For the text-containing cell, return its midpoint in [x, y] coordinate format. 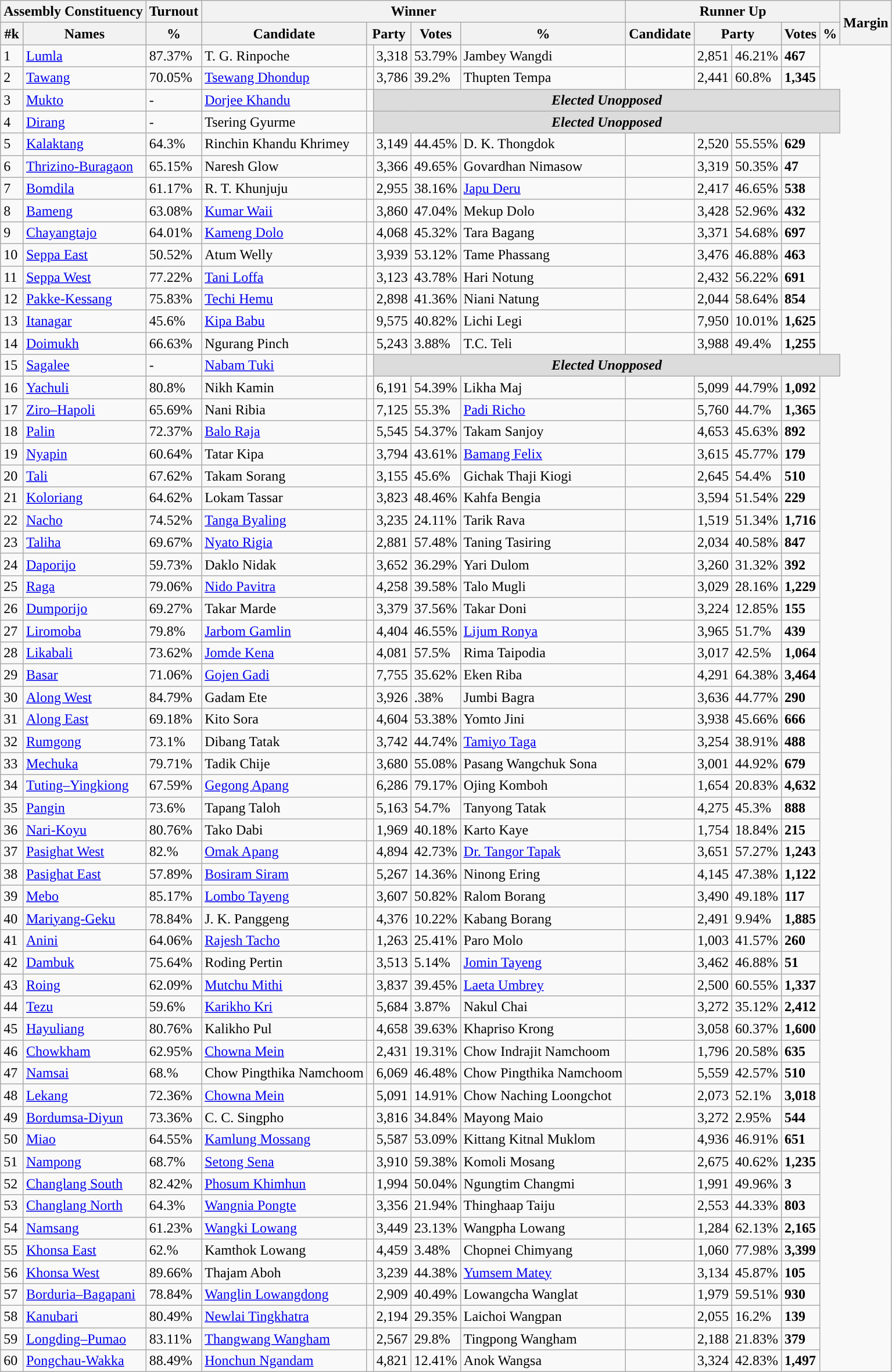
39.63% [436, 1029]
7,125 [392, 410]
3,224 [712, 608]
42.57% [757, 1073]
3,816 [392, 1117]
5,587 [392, 1140]
4,068 [392, 232]
53.79% [436, 56]
1,994 [392, 1184]
Omak Apang [284, 852]
260 [801, 940]
Bordumsa-Diyun [84, 1117]
5,091 [392, 1095]
14 [12, 343]
Japu Deru [543, 188]
10 [12, 255]
Kipa Babu [284, 321]
1,255 [801, 343]
39.2% [436, 78]
439 [801, 631]
56.22% [757, 277]
64.06% [174, 940]
290 [801, 697]
3,462 [712, 962]
12 [12, 299]
3,680 [392, 764]
49 [12, 1117]
4,291 [712, 675]
R. T. Khunjuju [284, 188]
40.58% [757, 542]
229 [801, 498]
64.38% [757, 675]
Nyato Rigia [284, 542]
72.37% [174, 432]
69.18% [174, 719]
87.37% [174, 56]
3,001 [712, 764]
3,742 [392, 741]
3,823 [392, 498]
59.6% [174, 1007]
2,073 [712, 1095]
Ngurang Pinch [284, 343]
Kamthok Lowang [284, 1250]
6,191 [392, 388]
651 [801, 1140]
52.96% [757, 210]
3,318 [392, 56]
40.49% [436, 1294]
Mekup Dolo [543, 210]
43.78% [436, 277]
Eken Riba [543, 675]
2,675 [712, 1162]
847 [801, 542]
9.94% [757, 918]
Kito Sora [284, 719]
44.79% [757, 388]
65.15% [174, 166]
463 [801, 255]
5,267 [392, 874]
3.88% [436, 343]
64.01% [174, 232]
53.38% [436, 719]
Thajam Aboh [284, 1272]
3,123 [392, 277]
2,645 [712, 476]
64.62% [174, 498]
3,254 [712, 741]
36 [12, 830]
19.31% [436, 1051]
Nido Pavitra [284, 586]
45.63% [757, 432]
C. C. Singpho [284, 1117]
59.51% [757, 1294]
629 [801, 144]
Kabang Borang [543, 918]
33 [12, 764]
82.% [174, 852]
Karto Kaye [543, 830]
40.18% [436, 830]
2 [12, 78]
38.91% [757, 741]
59.38% [436, 1162]
4,459 [392, 1250]
Pongchau-Wakka [84, 1361]
Raga [84, 586]
3,965 [712, 631]
66.63% [174, 343]
Wangnia Pongte [284, 1206]
29.35% [436, 1316]
467 [801, 56]
79.17% [436, 786]
44.38% [436, 1272]
72.36% [174, 1095]
Along East [84, 719]
6 [12, 166]
68.7% [174, 1162]
1,263 [392, 940]
42.83% [757, 1361]
Rajesh Tacho [284, 940]
Liromoba [84, 631]
#k [12, 34]
Doimukh [84, 343]
Margin [866, 23]
Tingpong Wangham [543, 1338]
T. G. Rinpoche [284, 56]
105 [801, 1272]
73.36% [174, 1117]
14.36% [436, 874]
28 [12, 653]
Tanyong Tatak [543, 808]
40.82% [436, 321]
2,955 [392, 188]
Paro Molo [543, 940]
1,497 [801, 1361]
62.% [174, 1250]
10.01% [757, 321]
Dambuk [84, 962]
17 [12, 410]
45.87% [757, 1272]
Daklo Nidak [284, 564]
57.48% [436, 542]
21.83% [757, 1338]
71.06% [174, 675]
3,615 [712, 454]
3,837 [392, 985]
9 [12, 232]
63.08% [174, 210]
3,371 [712, 232]
65.69% [174, 410]
40.62% [757, 1162]
3,636 [712, 697]
88.49% [174, 1361]
4 [12, 122]
Lekang [84, 1095]
538 [801, 188]
84.79% [174, 697]
38.16% [436, 188]
49.18% [757, 896]
31 [12, 719]
215 [801, 830]
19 [12, 454]
46.48% [436, 1073]
46 [12, 1051]
60 [12, 1361]
Bosiram Siram [284, 874]
3,464 [801, 675]
3,860 [392, 210]
Dorjee Khandu [284, 100]
Kamlung Mossang [284, 1140]
52 [12, 1184]
379 [801, 1338]
Turnout [174, 12]
69.67% [174, 542]
48.46% [436, 498]
5 [12, 144]
55.3% [436, 410]
3.87% [436, 1007]
5.14% [436, 962]
73.6% [174, 808]
50.35% [757, 166]
139 [801, 1316]
Atum Welly [284, 255]
T.C. Teli [543, 343]
2,165 [801, 1228]
2,431 [392, 1051]
Seppa East [84, 255]
3,018 [801, 1095]
Thangwang Wangham [284, 1338]
Takar Doni [543, 608]
Techi Hemu [284, 299]
3.48% [436, 1250]
3,017 [712, 653]
70.05% [174, 78]
45.77% [757, 454]
2,898 [392, 299]
Nakul Chai [543, 1007]
20 [12, 476]
Chow Naching Loongchot [543, 1095]
Chopnei Chimyang [543, 1250]
89.66% [174, 1272]
24.11% [436, 520]
J. K. Panggeng [284, 918]
51.34% [757, 520]
Khonsa East [84, 1250]
Yari Dulom [543, 564]
Chayangtajo [84, 232]
68.% [174, 1073]
Anok Wangsa [543, 1361]
Mebo [84, 896]
29.8% [436, 1338]
55 [12, 1250]
85.17% [174, 896]
53 [12, 1206]
Namsang [84, 1228]
21 [12, 498]
5,684 [392, 1007]
61.17% [174, 188]
60.37% [757, 1029]
46.21% [757, 56]
155 [801, 608]
43.61% [436, 454]
Roding Pertin [284, 962]
Runner Up [733, 12]
5,760 [712, 410]
Gadam Ete [284, 697]
2,432 [712, 277]
34 [12, 786]
1,625 [801, 321]
Borduria–Bagapani [84, 1294]
Talo Mugli [543, 586]
Taning Tasiring [543, 542]
50.52% [174, 255]
Rinchin Khandu Khrimey [284, 144]
1,754 [712, 830]
.38% [436, 697]
53.09% [436, 1140]
Kalikho Pul [284, 1029]
53.12% [436, 255]
Tsewang Dhondup [284, 78]
49.96% [757, 1184]
67.62% [174, 476]
Chow Indrajit Namchoom [543, 1051]
Tawang [84, 78]
3,939 [392, 255]
10.22% [436, 918]
Setong Sena [284, 1162]
Newlai Tingkhatra [284, 1316]
Nampong [84, 1162]
54.7% [436, 808]
3,379 [392, 608]
75.83% [174, 299]
3,513 [392, 962]
3,988 [712, 343]
3,324 [712, 1361]
2,044 [712, 299]
58.64% [757, 299]
635 [801, 1051]
544 [801, 1117]
Tarik Rava [543, 520]
Anini [84, 940]
28.16% [757, 586]
49.65% [436, 166]
2,034 [712, 542]
12.85% [757, 608]
41.36% [436, 299]
Dibang Tatak [284, 741]
3,428 [712, 210]
5,099 [712, 388]
73.1% [174, 741]
1,229 [801, 586]
Along West [84, 697]
2,500 [712, 985]
54.39% [436, 388]
27 [12, 631]
39 [12, 896]
Kumar Waii [284, 210]
44.92% [757, 764]
56 [12, 1272]
44.45% [436, 144]
62.09% [174, 985]
18.84% [757, 830]
Lijum Ronya [543, 631]
1,979 [712, 1294]
54.68% [757, 232]
75.64% [174, 962]
Taliha [84, 542]
18 [12, 432]
4,658 [392, 1029]
117 [801, 896]
2,520 [712, 144]
2,491 [712, 918]
60.55% [757, 985]
Nabam Tuki [284, 366]
3,449 [392, 1228]
3,058 [712, 1029]
1,064 [801, 653]
79.06% [174, 586]
44.33% [757, 1206]
Nikh Kamin [284, 388]
Tadik Chije [284, 764]
4,376 [392, 918]
Khapriso Krong [543, 1029]
679 [801, 764]
Wanglin Lowangdong [284, 1294]
691 [801, 277]
59 [12, 1338]
57.89% [174, 874]
803 [801, 1206]
488 [801, 741]
Nani Ribia [284, 410]
74.52% [174, 520]
1,885 [801, 918]
57 [12, 1294]
6,069 [392, 1073]
Roing [84, 985]
Naresh Glow [284, 166]
Lichi Legi [543, 321]
Lumla [84, 56]
2,553 [712, 1206]
35 [12, 808]
Bameng [84, 210]
Ninong Ering [543, 874]
Names [84, 34]
5,559 [712, 1073]
854 [801, 299]
3,399 [801, 1250]
13 [12, 321]
Bamang Felix [543, 454]
3,490 [712, 896]
51.7% [757, 631]
666 [801, 719]
Likha Maj [543, 388]
1,092 [801, 388]
1,060 [712, 1250]
5,163 [392, 808]
46.91% [757, 1140]
61.23% [174, 1228]
Basar [84, 675]
37 [12, 852]
79.71% [174, 764]
3,356 [392, 1206]
41 [12, 940]
57.5% [436, 653]
Nyapin [84, 454]
8 [12, 210]
39.58% [436, 586]
888 [801, 808]
3,926 [392, 697]
42 [12, 962]
Hayuliang [84, 1029]
37.56% [436, 608]
2,055 [712, 1316]
Jambey Wangdi [543, 56]
Gojen Gadi [284, 675]
Lombo Tayeng [284, 896]
36.29% [436, 564]
Sagalee [84, 366]
4,145 [712, 874]
Tako Dabi [284, 830]
Pasang Wangchuk Sona [543, 764]
Lowangcha Wanglat [543, 1294]
58 [12, 1316]
Karikho Kri [284, 1007]
Kameng Dolo [284, 232]
82.42% [174, 1184]
Takam Sanjoy [543, 432]
Tamiyo Taga [543, 741]
49.4% [757, 343]
16.2% [757, 1316]
Yachuli [84, 388]
4,404 [392, 631]
47.04% [436, 210]
77.22% [174, 277]
Nacho [84, 520]
Takam Sorang [284, 476]
12.41% [436, 1361]
45 [12, 1029]
Mayong Maio [543, 1117]
67.59% [174, 786]
50.82% [436, 896]
Miao [84, 1140]
23 [12, 542]
32 [12, 741]
179 [801, 454]
3,476 [712, 255]
3,594 [712, 498]
4,275 [712, 808]
Laeta Umbrey [543, 985]
31.32% [757, 564]
54.37% [436, 432]
44.77% [757, 697]
44 [12, 1007]
3,910 [392, 1162]
Thrizino-Buragaon [84, 166]
2,851 [712, 56]
Namsai [84, 1073]
Rima Taipodia [543, 653]
Govardhan Nimasow [543, 166]
Phosum Khimhun [284, 1184]
20.83% [757, 786]
Thupten Tempa [543, 78]
Tali [84, 476]
52.1% [757, 1095]
1,243 [801, 852]
3,260 [712, 564]
Changlang North [84, 1206]
24 [12, 564]
80.49% [174, 1316]
35.62% [436, 675]
3,651 [712, 852]
Lokam Tassar [284, 498]
62.95% [174, 1051]
Koloriang [84, 498]
1,991 [712, 1184]
59.73% [174, 564]
Mariyang-Geku [84, 918]
25 [12, 586]
Thinghaap Taiju [543, 1206]
Mechuka [84, 764]
51.54% [757, 498]
Honchun Ngandam [284, 1361]
3,319 [712, 166]
1,003 [712, 940]
1 [12, 56]
38 [12, 874]
44.7% [757, 410]
Tanga Byaling [284, 520]
73.62% [174, 653]
15 [12, 366]
34.84% [436, 1117]
40 [12, 918]
Kalaktang [84, 144]
26 [12, 608]
2,417 [712, 188]
55.55% [757, 144]
64.55% [174, 1140]
Takar Marde [284, 608]
Jumbi Bagra [543, 697]
Longding–Pumao [84, 1338]
62.13% [757, 1228]
48 [12, 1095]
54.4% [757, 476]
Komoli Mosang [543, 1162]
Changlang South [84, 1184]
Wangki Lowang [284, 1228]
Dumporijo [84, 608]
Pasighat West [84, 852]
50 [12, 1140]
50.04% [436, 1184]
45.3% [757, 808]
79.8% [174, 631]
Pangin [84, 808]
Jarbom Gamlin [284, 631]
20.58% [757, 1051]
Gegong Apang [284, 786]
42.73% [436, 852]
3,149 [392, 144]
3,134 [712, 1272]
69.27% [174, 608]
Palin [84, 432]
7 [12, 188]
30 [12, 697]
Winner [414, 12]
43 [12, 985]
2,567 [392, 1338]
23.13% [436, 1228]
Kittang Kitnal Muklom [543, 1140]
39.45% [436, 985]
60.8% [757, 78]
Hari Notung [543, 277]
1,716 [801, 520]
Pakke-Kessang [84, 299]
1,235 [801, 1162]
Nari-Koyu [84, 830]
1,969 [392, 830]
3,607 [392, 896]
Tara Bagang [543, 232]
3,652 [392, 564]
Gichak Thaji Kiogi [543, 476]
83.11% [174, 1338]
1,345 [801, 78]
Assembly Constituency [73, 12]
1,600 [801, 1029]
4,081 [392, 653]
7,950 [712, 321]
6,286 [392, 786]
Likabali [84, 653]
Laichoi Wangpan [543, 1316]
4,936 [712, 1140]
Khonsa West [84, 1272]
Ojing Komboh [543, 786]
Niani Natung [543, 299]
3,366 [392, 166]
9,575 [392, 321]
Jomin Tayeng [543, 962]
Wangpha Lowang [543, 1228]
4,258 [392, 586]
Tapang Taloh [284, 808]
5,545 [392, 432]
55.08% [436, 764]
Tsering Gyurme [284, 122]
25.41% [436, 940]
42.5% [757, 653]
1,654 [712, 786]
57.27% [757, 852]
60.64% [174, 454]
2.95% [757, 1117]
16 [12, 388]
Mutchu Mithi [284, 985]
Ngungtim Changmi [543, 1184]
Yumsem Matey [543, 1272]
892 [801, 432]
4,632 [801, 786]
1,337 [801, 985]
2,909 [392, 1294]
22 [12, 520]
2,188 [712, 1338]
Daporijo [84, 564]
Rumgong [84, 741]
432 [801, 210]
11 [12, 277]
Itanagar [84, 321]
Jomde Kena [284, 653]
Kahfa Bengia [543, 498]
1,122 [801, 874]
44.74% [436, 741]
Pasighat East [84, 874]
3,155 [392, 476]
1,365 [801, 410]
2,441 [712, 78]
Dr. Tangor Tapak [543, 852]
4,821 [392, 1361]
Balo Raja [284, 432]
4,653 [712, 432]
45.32% [436, 232]
7,755 [392, 675]
Kanubari [84, 1316]
930 [801, 1294]
3,239 [392, 1272]
1,519 [712, 520]
54 [12, 1228]
5,243 [392, 343]
2,194 [392, 1316]
77.98% [757, 1250]
2,881 [392, 542]
Yomto Jini [543, 719]
Tezu [84, 1007]
Seppa West [84, 277]
14.91% [436, 1095]
2,412 [801, 1007]
Chowkham [84, 1051]
46.65% [757, 188]
Ziro–Hapoli [84, 410]
Tani Loffa [284, 277]
41.57% [757, 940]
45.66% [757, 719]
3,938 [712, 719]
Ralom Borang [543, 896]
46.55% [436, 631]
1,284 [712, 1228]
697 [801, 232]
Bomdila [84, 188]
4,894 [392, 852]
Dirang [84, 122]
3,794 [392, 454]
1,796 [712, 1051]
392 [801, 564]
Tame Phassang [543, 255]
4,604 [392, 719]
Padi Richo [543, 410]
3,786 [392, 78]
80.8% [174, 388]
29 [12, 675]
3,029 [712, 586]
47.38% [757, 874]
3,235 [392, 520]
21.94% [436, 1206]
Mukto [84, 100]
D. K. Thongdok [543, 144]
Tuting–Yingkiong [84, 786]
35.12% [757, 1007]
Tatar Kipa [284, 454]
